Identify which cell holds the provided text, then report its (X, Y) central coordinate. 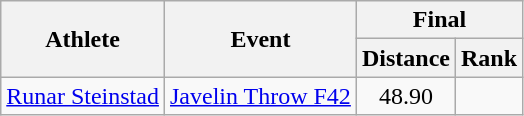
Athlete (83, 39)
Distance (406, 58)
Event (260, 39)
Runar Steinstad (83, 96)
Final (439, 20)
Rank (488, 58)
Javelin Throw F42 (260, 96)
48.90 (406, 96)
